Provide the (X, Y) coordinate of the cell's center where the given text is located.  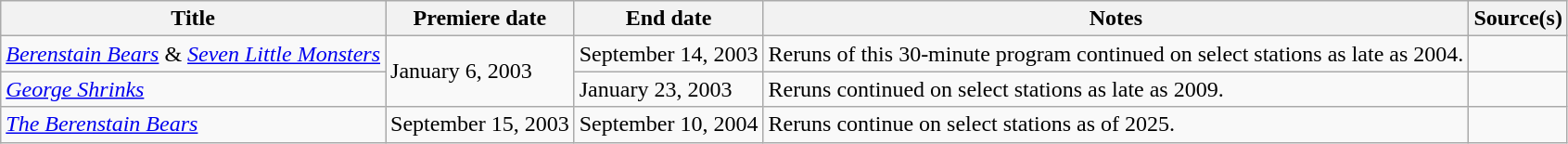
Berenstain Bears & Seven Little Monsters (193, 54)
Source(s) (1519, 19)
Reruns continue on select stations as of 2025. (1116, 124)
September 15, 2003 (480, 124)
January 6, 2003 (480, 72)
Title (193, 19)
The Berenstain Bears (193, 124)
Reruns continued on select stations as late as 2009. (1116, 89)
January 23, 2003 (669, 89)
September 14, 2003 (669, 54)
Notes (1116, 19)
Premiere date (480, 19)
End date (669, 19)
September 10, 2004 (669, 124)
Reruns of this 30-minute program continued on select stations as late as 2004. (1116, 54)
George Shrinks (193, 89)
